Return the [X, Y] coordinate for the center point of the cell that contains the specified text.  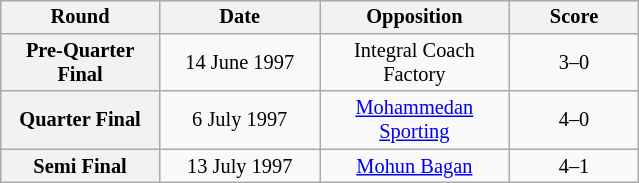
14 June 1997 [240, 63]
Quarter Final [80, 120]
Semi Final [80, 166]
4–1 [574, 166]
6 July 1997 [240, 120]
3–0 [574, 63]
Opposition [415, 17]
Mohun Bagan [415, 166]
13 July 1997 [240, 166]
Integral Coach Factory [415, 63]
4–0 [574, 120]
Round [80, 17]
Date [240, 17]
Pre-Quarter Final [80, 63]
Mohammedan Sporting [415, 120]
Score [574, 17]
